Determine the [X, Y] coordinate at the center of the cell enclosing the given text.  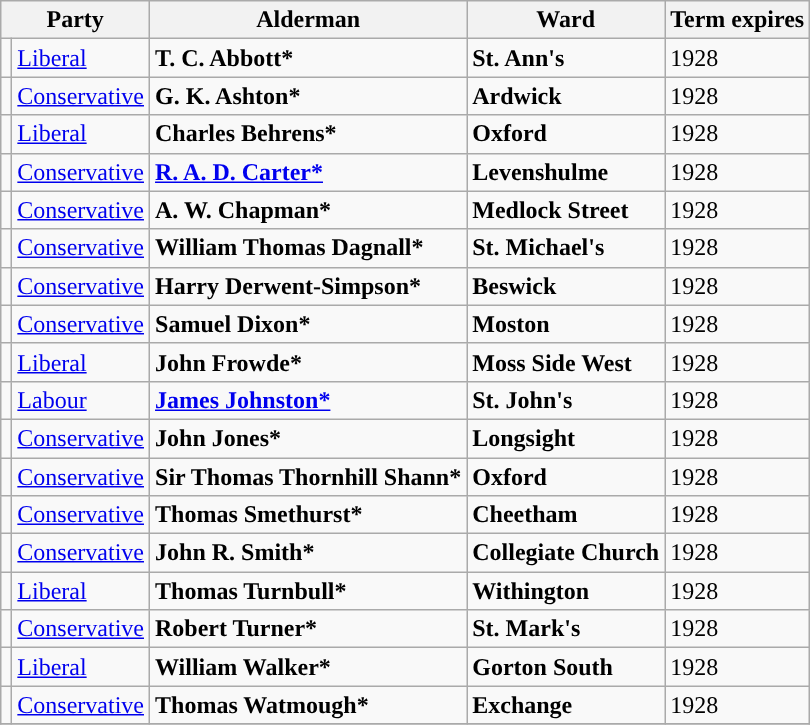
G. K. Ashton* [308, 96]
Withington [566, 591]
William Thomas Dagnall* [308, 248]
R. A. D. Carter* [308, 172]
Harry Derwent-Simpson* [308, 286]
James Johnston* [308, 400]
Sir Thomas Thornhill Shann* [308, 477]
Exchange [566, 705]
John R. Smith* [308, 553]
St. John's [566, 400]
St. Mark's [566, 629]
John Frowde* [308, 362]
William Walker* [308, 667]
Thomas Smethurst* [308, 515]
St. Michael's [566, 248]
Levenshulme [566, 172]
Moston [566, 324]
Ardwick [566, 96]
Longsight [566, 438]
Term expires [738, 20]
St. Ann's [566, 58]
T. C. Abbott* [308, 58]
Collegiate Church [566, 553]
Medlock Street [566, 210]
A. W. Chapman* [308, 210]
Party [76, 20]
Ward [566, 20]
Charles Behrens* [308, 134]
John Jones* [308, 438]
Thomas Watmough* [308, 705]
Gorton South [566, 667]
Alderman [308, 20]
Robert Turner* [308, 629]
Labour [81, 400]
Cheetham [566, 515]
Thomas Turnbull* [308, 591]
Samuel Dixon* [308, 324]
Beswick [566, 286]
Moss Side West [566, 362]
